Search for the cell housing the specified text and yield its [x, y] center coordinate. 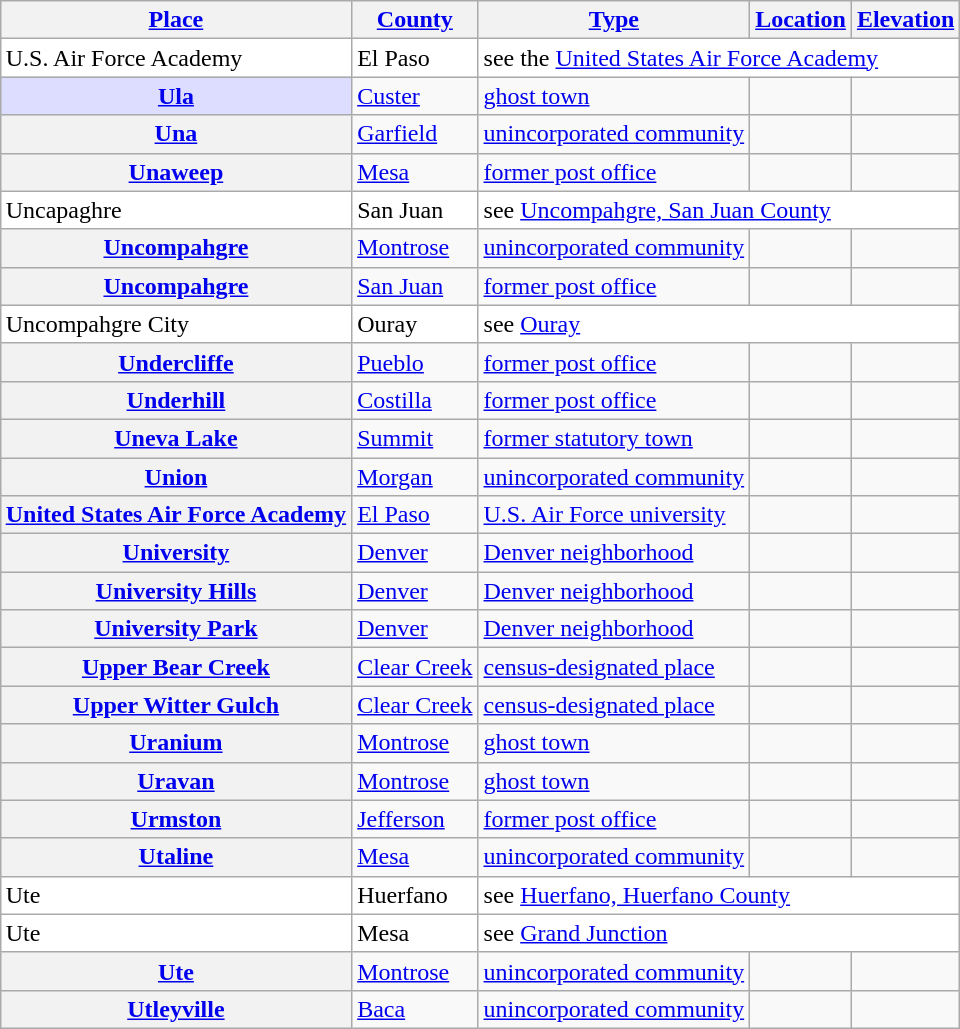
Ouray [415, 324]
Urmston [176, 819]
Uncapaghre [176, 210]
Baca [415, 1009]
U.S. Air Force Academy [176, 58]
Utleyville [176, 1009]
Una [176, 134]
United States Air Force Academy [176, 515]
University Hills [176, 591]
U.S. Air Force university [614, 515]
Undercliffe [176, 362]
Location [801, 20]
Elevation [905, 20]
Morgan [415, 477]
University Park [176, 629]
Upper Witter Gulch [176, 705]
see Grand Junction [719, 933]
Huerfano [415, 895]
Costilla [415, 400]
Jefferson [415, 819]
County [415, 20]
Custer [415, 96]
Summit [415, 438]
see Ouray [719, 324]
Uneva Lake [176, 438]
Union [176, 477]
former statutory town [614, 438]
Pueblo [415, 362]
Utaline [176, 857]
Type [614, 20]
Underhill [176, 400]
University [176, 553]
Place [176, 20]
see the United States Air Force Academy [719, 58]
Upper Bear Creek [176, 667]
Uravan [176, 781]
Ula [176, 96]
see Huerfano, Huerfano County [719, 895]
Uncompahgre City [176, 324]
Unaweep [176, 172]
Garfield [415, 134]
Uranium [176, 743]
see Uncompahgre, San Juan County [719, 210]
